Pinpoint the cell where the given text exists, returning its [X, Y] midpoint coordinate. 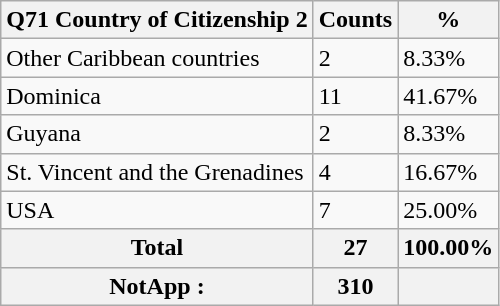
4 [355, 172]
7 [355, 210]
100.00% [448, 248]
310 [355, 286]
41.67% [448, 96]
27 [355, 248]
Total [157, 248]
11 [355, 96]
St. Vincent and the Grenadines [157, 172]
NotApp : [157, 286]
Counts [355, 20]
25.00% [448, 210]
% [448, 20]
Guyana [157, 134]
USA [157, 210]
Other Caribbean countries [157, 58]
Q71 Country of Citizenship 2 [157, 20]
16.67% [448, 172]
Dominica [157, 96]
